For the text-containing cell, return its midpoint in (x, y) coordinate format. 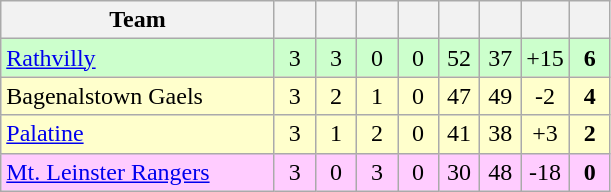
+15 (546, 58)
37 (500, 58)
52 (460, 58)
-2 (546, 96)
Team (138, 20)
Rathvilly (138, 58)
41 (460, 134)
-18 (546, 172)
49 (500, 96)
6 (590, 58)
30 (460, 172)
47 (460, 96)
Bagenalstown Gaels (138, 96)
Mt. Leinster Rangers (138, 172)
Palatine (138, 134)
+3 (546, 134)
4 (590, 96)
48 (500, 172)
38 (500, 134)
